Return [x, y] of the center of cell containing provided text 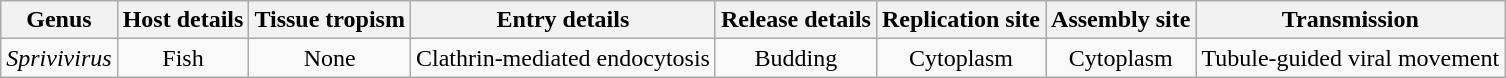
Assembly site [1121, 20]
Tissue tropism [330, 20]
Replication site [960, 20]
Sprivivirus [59, 58]
Entry details [562, 20]
Budding [796, 58]
Tubule-guided viral movement [1350, 58]
Genus [59, 20]
Host details [183, 20]
Release details [796, 20]
Transmission [1350, 20]
Clathrin-mediated endocytosis [562, 58]
None [330, 58]
Fish [183, 58]
